Locate the cell with the specified text and output its [x, y] center coordinate. 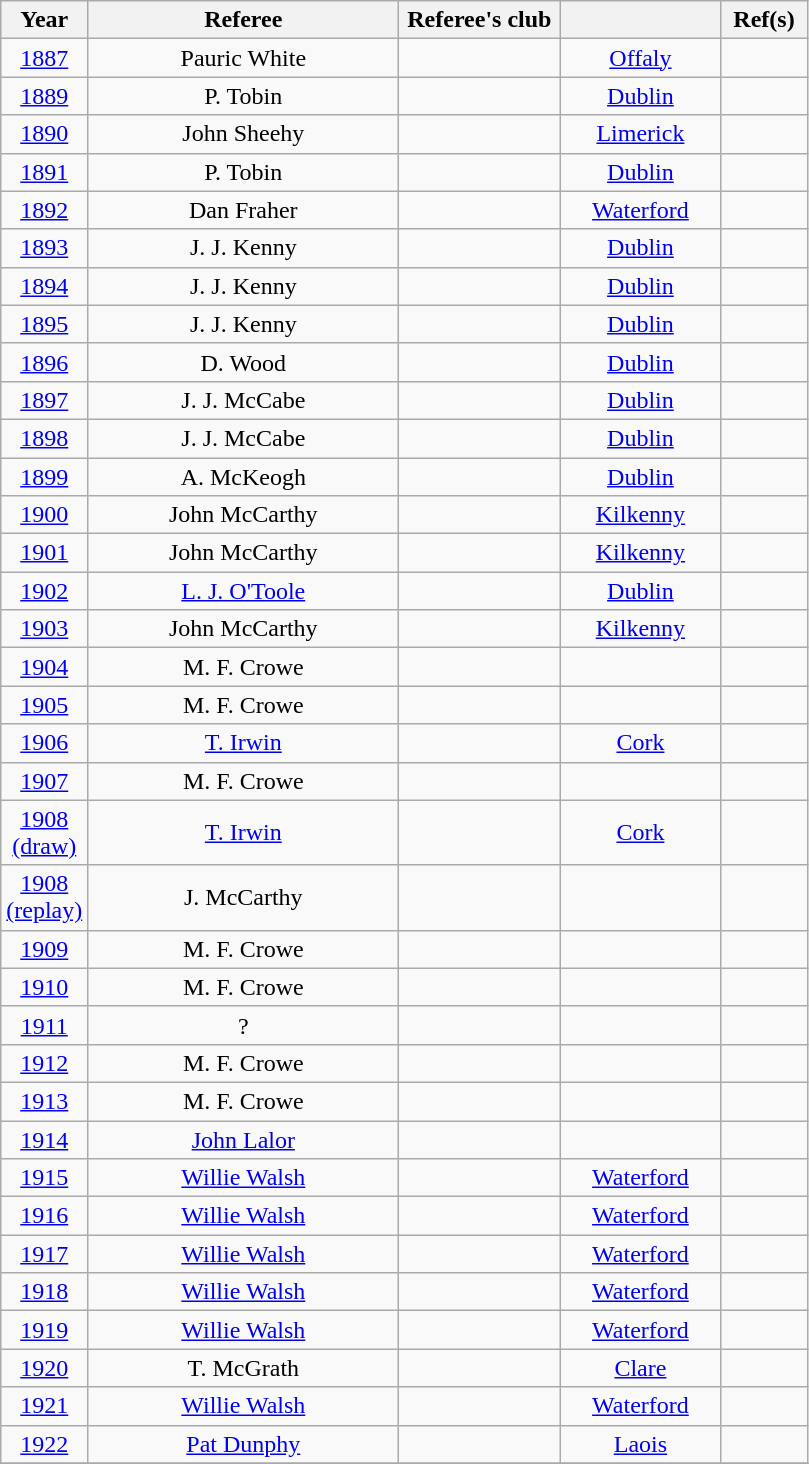
1897 [44, 400]
Referee's club [480, 20]
1893 [44, 248]
J. McCarthy [244, 898]
1909 [44, 949]
1898 [44, 438]
1913 [44, 1101]
1912 [44, 1063]
1910 [44, 987]
Laois [640, 1444]
T. McGrath [244, 1368]
1919 [44, 1330]
Dan Fraher [244, 210]
1905 [44, 705]
1903 [44, 629]
1916 [44, 1216]
1907 [44, 781]
1908 (draw) [44, 832]
1887 [44, 58]
1902 [44, 591]
1917 [44, 1254]
1908 (replay) [44, 898]
1914 [44, 1139]
L. J. O'Toole [244, 591]
Year [44, 20]
A. McKeogh [244, 477]
Limerick [640, 134]
Clare [640, 1368]
1891 [44, 172]
1915 [44, 1178]
1894 [44, 286]
1911 [44, 1025]
1895 [44, 324]
1904 [44, 667]
1900 [44, 515]
Ref(s) [764, 20]
1922 [44, 1444]
Pat Dunphy [244, 1444]
? [244, 1025]
1899 [44, 477]
John Lalor [244, 1139]
Referee [244, 20]
1921 [44, 1406]
1889 [44, 96]
1906 [44, 743]
Pauric White [244, 58]
D. Wood [244, 362]
1896 [44, 362]
1918 [44, 1292]
Offaly [640, 58]
1920 [44, 1368]
1890 [44, 134]
John Sheehy [244, 134]
1901 [44, 553]
1892 [44, 210]
